Identify which cell holds the provided text, then report its [X, Y] central coordinate. 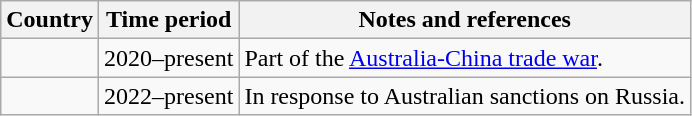
Notes and references [465, 20]
Country [50, 20]
Part of the Australia-China trade war. [465, 58]
In response to Australian sanctions on Russia. [465, 96]
Time period [168, 20]
2022–present [168, 96]
2020–present [168, 58]
